Return [x, y] of the center of cell containing provided text 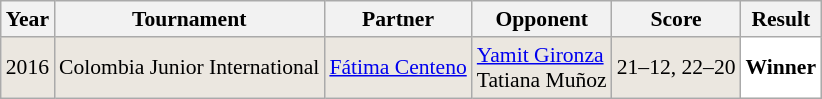
Partner [398, 19]
Opponent [542, 19]
Colombia Junior International [189, 68]
Winner [782, 68]
21–12, 22–20 [676, 68]
Score [676, 19]
Year [28, 19]
Tournament [189, 19]
Yamit Gironza Tatiana Muñoz [542, 68]
Result [782, 19]
Fátima Centeno [398, 68]
2016 [28, 68]
